Output the [x, y] coordinate of the center of the cell containing the given text.  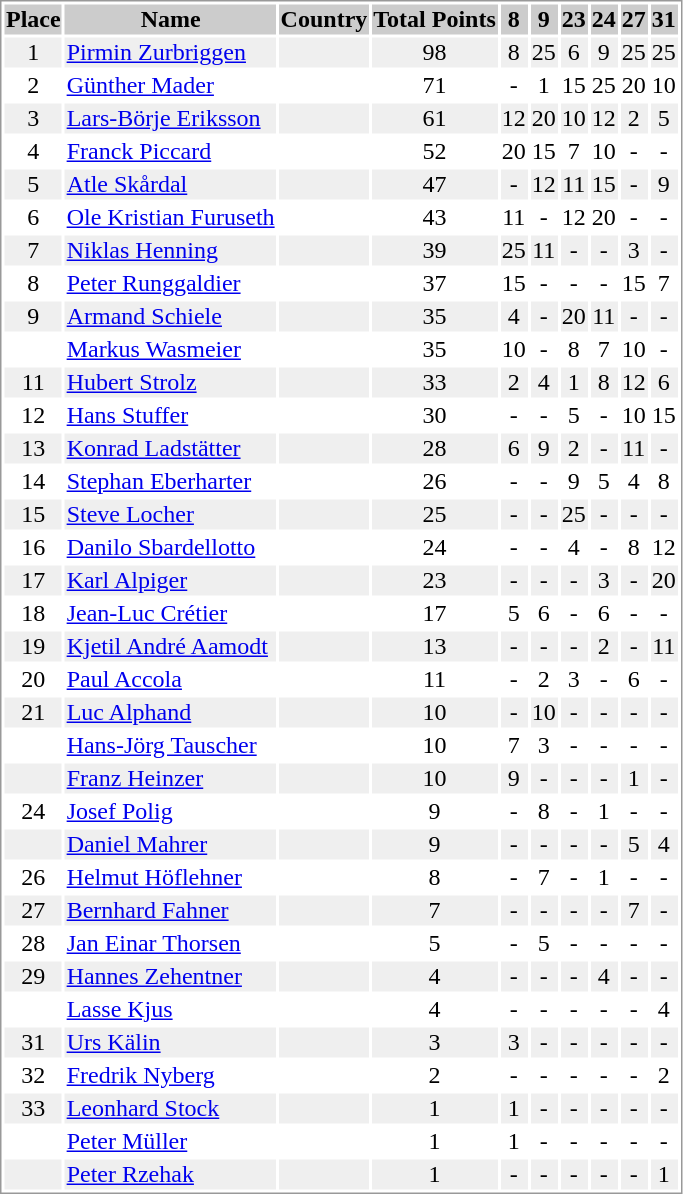
Bernhard Fahner [170, 911]
30 [434, 415]
39 [434, 251]
Place [33, 19]
Fredrik Nyberg [170, 1075]
Danilo Sbardellotto [170, 547]
Lars-Börje Eriksson [170, 119]
Peter Runggaldier [170, 283]
71 [434, 85]
Hans-Jörg Tauscher [170, 745]
Atle Skårdal [170, 185]
Total Points [434, 19]
Country [324, 19]
18 [33, 613]
Stephan Eberharter [170, 481]
37 [434, 283]
43 [434, 217]
Peter Müller [170, 1141]
Luc Alphand [170, 713]
Pirmin Zurbriggen [170, 53]
Konrad Ladstätter [170, 449]
Jan Einar Thorsen [170, 943]
Franz Heinzer [170, 779]
32 [33, 1075]
Daniel Mahrer [170, 845]
61 [434, 119]
Armand Schiele [170, 317]
98 [434, 53]
14 [33, 481]
Peter Rzehak [170, 1175]
Josef Polig [170, 811]
21 [33, 713]
29 [33, 977]
Jean-Luc Crétier [170, 613]
Franck Piccard [170, 151]
Markus Wasmeier [170, 349]
Ole Kristian Furuseth [170, 217]
16 [33, 547]
Helmut Höflehner [170, 877]
Niklas Henning [170, 251]
Kjetil André Aamodt [170, 647]
Lasse Kjus [170, 1009]
Günther Mader [170, 85]
Karl Alpiger [170, 581]
47 [434, 185]
Paul Accola [170, 679]
Steve Locher [170, 515]
Leonhard Stock [170, 1109]
Hans Stuffer [170, 415]
52 [434, 151]
Hubert Strolz [170, 383]
Hannes Zehentner [170, 977]
Urs Kälin [170, 1043]
19 [33, 647]
Name [170, 19]
